Scan for the cell matching the given text and deliver its [X, Y] coordinate at center. 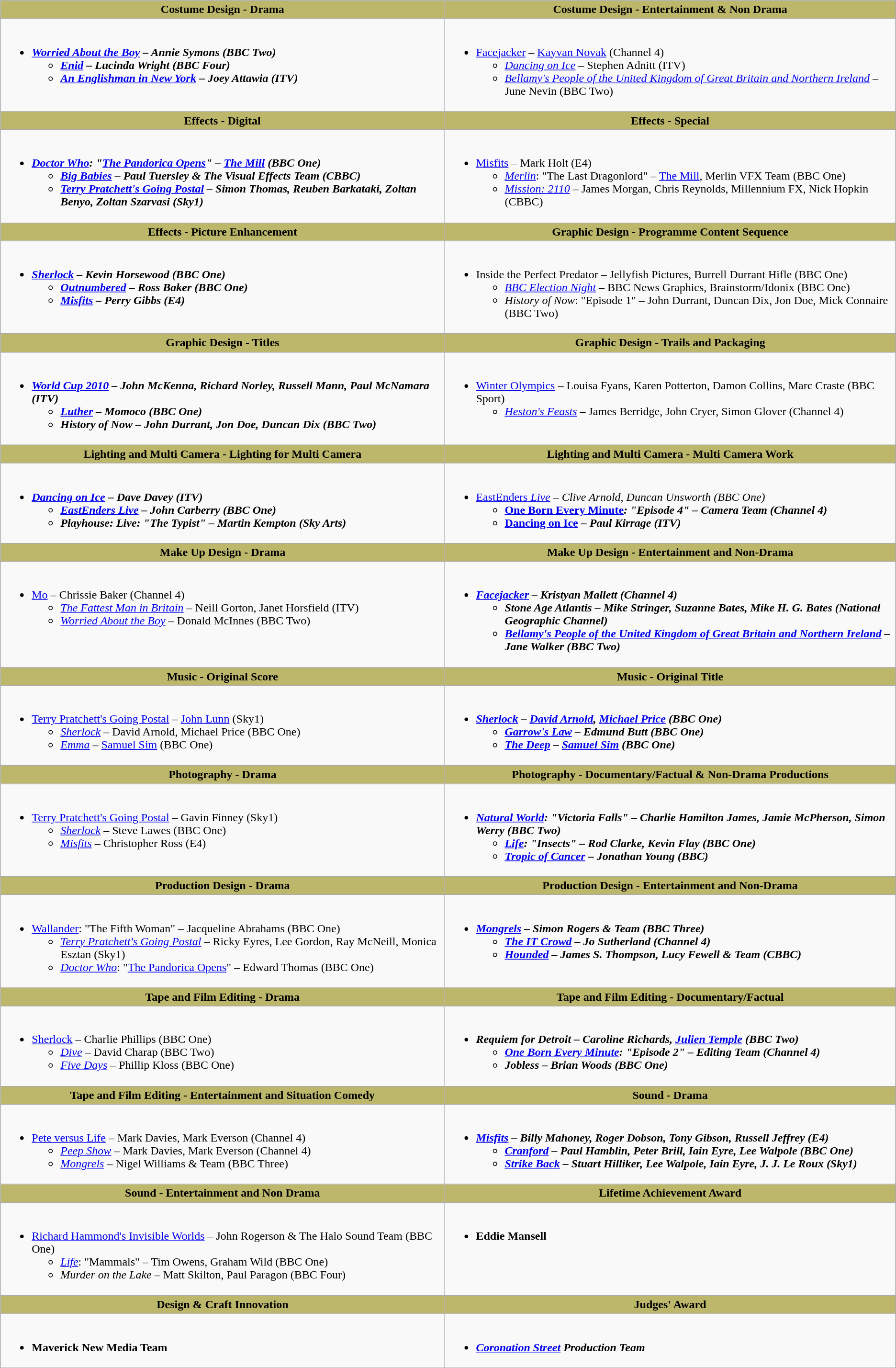
Tape and Film Editing - Documentary/Factual [670, 997]
Graphic Design - Programme Content Sequence [670, 232]
Lifetime Achievement Award [670, 1193]
Mo – Chrissie Baker (Channel 4)The Fattest Man in Britain – Neill Gorton, Janet Horsfield (ITV)Worried About the Boy – Donald McInnes (BBC Two) [223, 614]
Music - Original Score [223, 677]
Make Up Design - Drama [223, 552]
Production Design - Entertainment and Non-Drama [670, 886]
Lighting and Multi Camera - Lighting for Multi Camera [223, 454]
Photography - Documentary/Factual & Non-Drama Productions [670, 775]
Design & Craft Innovation [223, 1304]
Sound - Drama [670, 1095]
Terry Pratchett's Going Postal – John Lunn (Sky1)Sherlock – David Arnold, Michael Price (BBC One)Emma – Samuel Sim (BBC One) [223, 726]
Tape and Film Editing - Drama [223, 997]
Effects - Digital [223, 121]
Maverick New Media Team [223, 1341]
Make Up Design - Entertainment and Non-Drama [670, 552]
Production Design - Drama [223, 886]
Lighting and Multi Camera - Multi Camera Work [670, 454]
Sherlock – David Arnold, Michael Price (BBC One)Garrow's Law – Edmund Butt (BBC One)The Deep – Samuel Sim (BBC One) [670, 726]
Pete versus Life – Mark Davies, Mark Everson (Channel 4)Peep Show – Mark Davies, Mark Everson (Channel 4)Mongrels – Nigel Williams & Team (BBC Three) [223, 1144]
Effects - Picture Enhancement [223, 232]
Tape and Film Editing - Entertainment and Situation Comedy [223, 1095]
Eddie Mansell [670, 1249]
Sherlock – Kevin Horsewood (BBC One)Outnumbered – Ross Baker (BBC One)Misfits – Perry Gibbs (E4) [223, 287]
Music - Original Title [670, 677]
Effects - Special [670, 121]
Terry Pratchett's Going Postal – Gavin Finney (Sky1)Sherlock – Steve Lawes (BBC One)Misfits – Christopher Ross (E4) [223, 830]
Coronation Street Production Team [670, 1341]
Mongrels – Simon Rogers & Team (BBC Three)The IT Crowd – Jo Sutherland (Channel 4)Hounded – James S. Thompson, Lucy Fewell & Team (CBBC) [670, 941]
Graphic Design - Titles [223, 343]
Sound - Entertainment and Non Drama [223, 1193]
Sherlock – Charlie Phillips (BBC One)Dive – David Charap (BBC Two)Five Days – Phillip Kloss (BBC One) [223, 1046]
Costume Design - Drama [223, 10]
Worried About the Boy – Annie Symons (BBC Two)Enid – Lucinda Wright (BBC Four)An Englishman in New York – Joey Attawia (ITV) [223, 65]
Graphic Design - Trails and Packaging [670, 343]
Photography - Drama [223, 775]
Costume Design - Entertainment & Non Drama [670, 10]
Judges' Award [670, 1304]
Dancing on Ice – Dave Davey (ITV)EastEnders Live – John Carberry (BBC One)Playhouse: Live: "The Typist" – Martin Kempton (Sky Arts) [223, 503]
